Scan for the cell matching the given text and deliver its [x, y] coordinate at center. 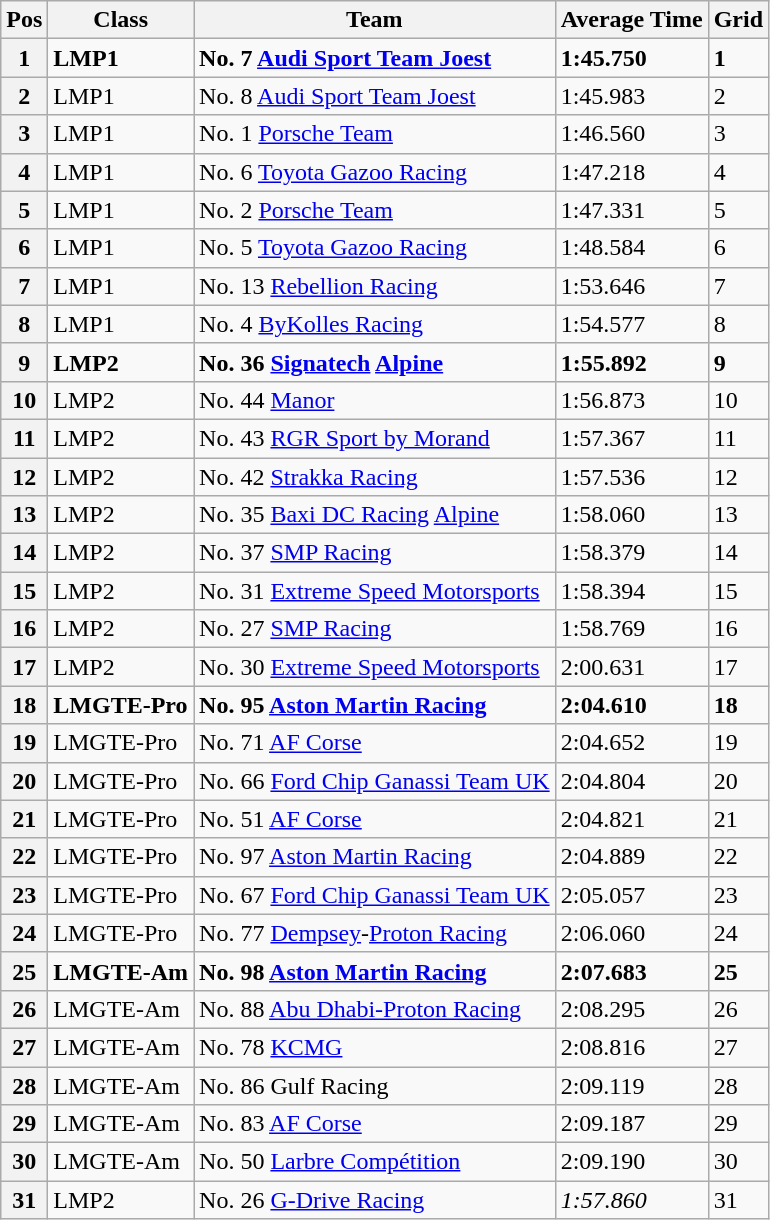
1:57.536 [632, 477]
No. 43 RGR Sport by Morand [375, 438]
Class [121, 20]
No. 86 Gulf Racing [375, 1085]
No. 7 Audi Sport Team Joest [375, 58]
1:46.560 [632, 134]
2:05.057 [632, 895]
1:54.577 [632, 324]
1:57.860 [632, 1200]
No. 78 KCMG [375, 1047]
1:58.060 [632, 515]
No. 5 Toyota Gazoo Racing [375, 248]
No. 26 G-Drive Racing [375, 1200]
No. 36 Signatech Alpine [375, 362]
1:58.769 [632, 629]
No. 98 Aston Martin Racing [375, 971]
2:08.295 [632, 1009]
No. 88 Abu Dhabi-Proton Racing [375, 1009]
Pos [24, 20]
2:07.683 [632, 971]
1:47.331 [632, 210]
No. 66 Ford Chip Ganassi Team UK [375, 781]
2:04.652 [632, 743]
2:00.631 [632, 667]
No. 4 ByKolles Racing [375, 324]
No. 67 Ford Chip Ganassi Team UK [375, 895]
2:09.190 [632, 1162]
No. 1 Porsche Team [375, 134]
1:48.584 [632, 248]
2:06.060 [632, 933]
No. 30 Extreme Speed Motorsports [375, 667]
2:08.816 [632, 1047]
2:09.119 [632, 1085]
No. 50 Larbre Compétition [375, 1162]
No. 2 Porsche Team [375, 210]
2:04.610 [632, 705]
No. 37 SMP Racing [375, 553]
No. 51 AF Corse [375, 819]
2:09.187 [632, 1124]
No. 27 SMP Racing [375, 629]
2:04.889 [632, 857]
No. 8 Audi Sport Team Joest [375, 96]
1:57.367 [632, 438]
No. 77 Dempsey-Proton Racing [375, 933]
Team [375, 20]
No. 44 Manor [375, 400]
No. 13 Rebellion Racing [375, 286]
1:45.750 [632, 58]
No. 95 Aston Martin Racing [375, 705]
No. 71 AF Corse [375, 743]
1:58.379 [632, 553]
No. 83 AF Corse [375, 1124]
1:53.646 [632, 286]
No. 31 Extreme Speed Motorsports [375, 591]
No. 97 Aston Martin Racing [375, 857]
1:56.873 [632, 400]
Average Time [632, 20]
1:58.394 [632, 591]
1:55.892 [632, 362]
No. 35 Baxi DC Racing Alpine [375, 515]
No. 42 Strakka Racing [375, 477]
1:45.983 [632, 96]
2:04.804 [632, 781]
2:04.821 [632, 819]
Grid [738, 20]
1:47.218 [632, 172]
No. 6 Toyota Gazoo Racing [375, 172]
